Output the (x, y) coordinate of the center of the cell containing the given text.  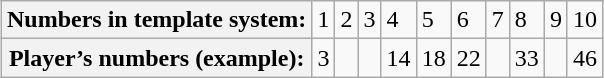
8 (526, 20)
4 (398, 20)
46 (584, 58)
14 (398, 58)
5 (434, 20)
33 (526, 58)
9 (556, 20)
22 (468, 58)
6 (468, 20)
Numbers in template system: (157, 20)
2 (346, 20)
18 (434, 58)
7 (498, 20)
10 (584, 20)
Player’s numbers (example): (157, 58)
1 (324, 20)
